Find where the given text appears and provide that cell's center as [X, Y] coordinate. 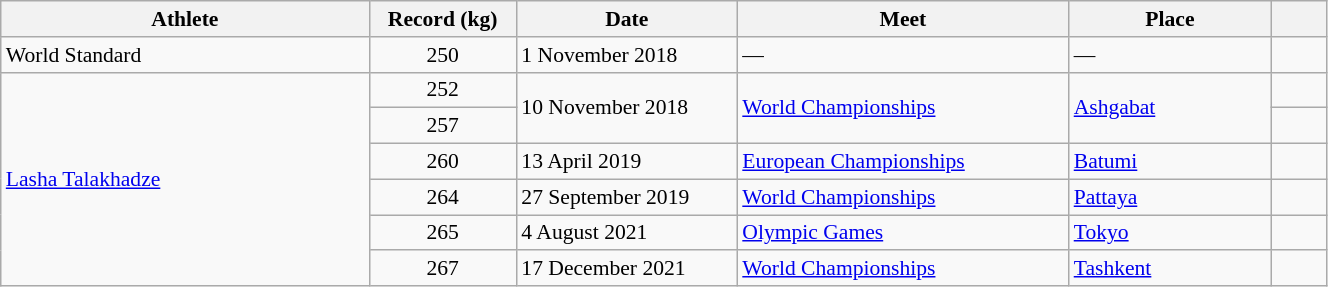
European Championships [902, 162]
Batumi [1170, 162]
264 [442, 197]
Date [626, 19]
Tashkent [1170, 269]
Ashgabat [1170, 108]
13 April 2019 [626, 162]
252 [442, 90]
1 November 2018 [626, 55]
267 [442, 269]
Olympic Games [902, 233]
265 [442, 233]
10 November 2018 [626, 108]
17 December 2021 [626, 269]
27 September 2019 [626, 197]
Place [1170, 19]
Pattaya [1170, 197]
260 [442, 162]
250 [442, 55]
4 August 2021 [626, 233]
World Standard [185, 55]
Lasha Talakhadze [185, 179]
257 [442, 126]
Meet [902, 19]
Athlete [185, 19]
Record (kg) [442, 19]
Tokyo [1170, 233]
